Scan for the cell matching the given text and deliver its [X, Y] coordinate at center. 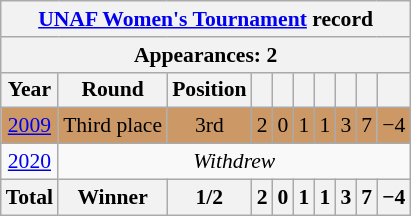
2009 [30, 126]
UNAF Women's Tournament record [206, 19]
2020 [30, 162]
Third place [112, 126]
3rd [209, 126]
Appearances: 2 [206, 55]
1/2 [209, 197]
Withdrew [234, 162]
Position [209, 90]
Round [112, 90]
Winner [112, 197]
Total [30, 197]
Year [30, 90]
